Provide the (x, y) coordinate of the cell's center where the given text is located.  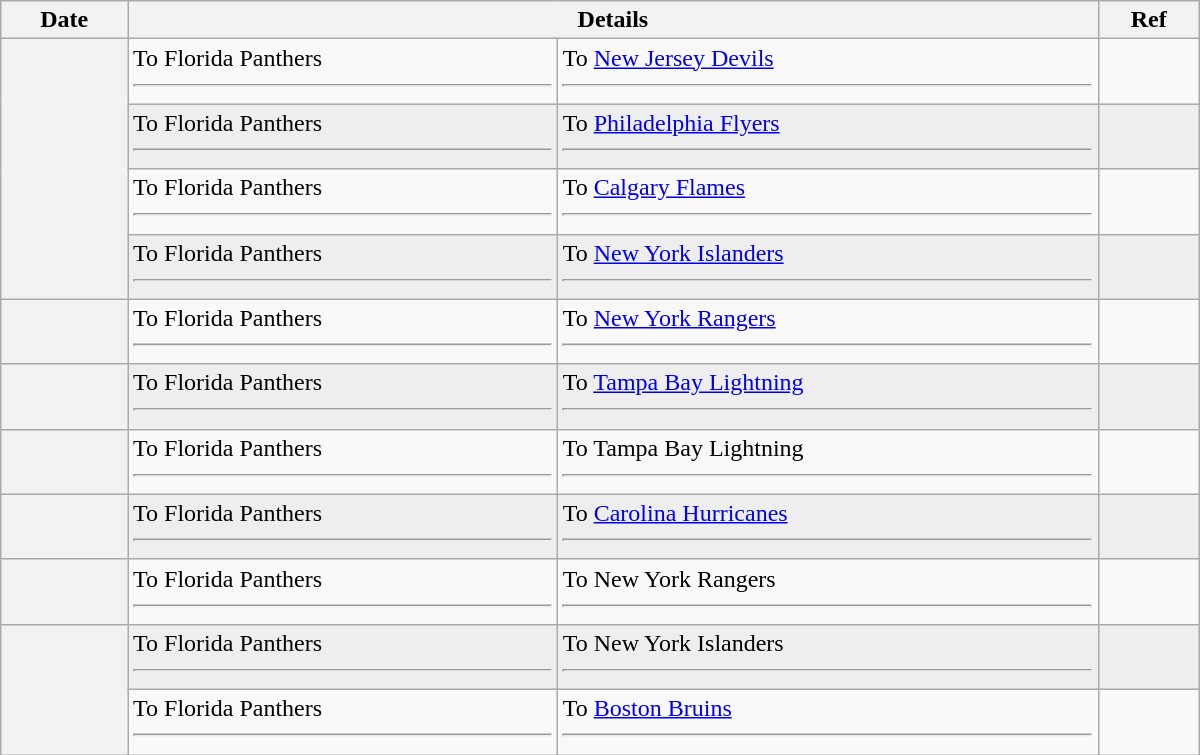
To Boston Bruins (828, 722)
To Calgary Flames (828, 202)
To New Jersey Devils (828, 72)
Ref (1148, 20)
To Philadelphia Flyers (828, 136)
Date (64, 20)
To Carolina Hurricanes (828, 526)
Details (614, 20)
